Identify which cell holds the provided text, then report its (X, Y) central coordinate. 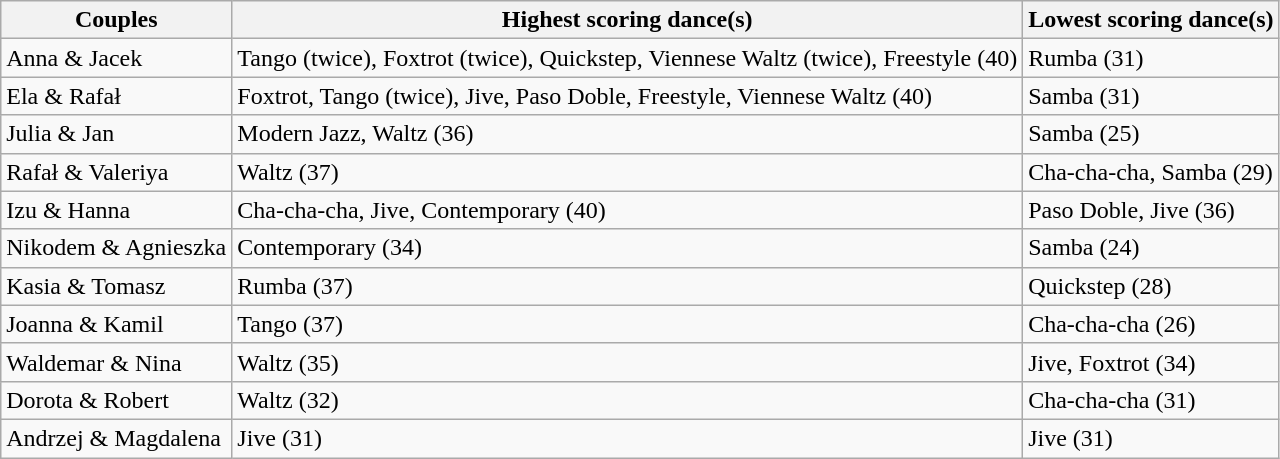
Contemporary (34) (628, 248)
Paso Doble, Jive (36) (1151, 210)
Samba (24) (1151, 248)
Couples (116, 20)
Rumba (37) (628, 286)
Tango (twice), Foxtrot (twice), Quickstep, Viennese Waltz (twice), Freestyle (40) (628, 58)
Julia & Jan (116, 134)
Kasia & Tomasz (116, 286)
Quickstep (28) (1151, 286)
Samba (25) (1151, 134)
Foxtrot, Tango (twice), Jive, Paso Doble, Freestyle, Viennese Waltz (40) (628, 96)
Waltz (35) (628, 362)
Cha-cha-cha, Jive, Contemporary (40) (628, 210)
Samba (31) (1151, 96)
Nikodem & Agnieszka (116, 248)
Andrzej & Magdalena (116, 438)
Jive, Foxtrot (34) (1151, 362)
Highest scoring dance(s) (628, 20)
Rafał & Valeriya (116, 172)
Izu & Hanna (116, 210)
Cha-cha-cha (31) (1151, 400)
Joanna & Kamil (116, 324)
Tango (37) (628, 324)
Waldemar & Nina (116, 362)
Anna & Jacek (116, 58)
Dorota & Robert (116, 400)
Waltz (32) (628, 400)
Modern Jazz, Waltz (36) (628, 134)
Cha-cha-cha (26) (1151, 324)
Rumba (31) (1151, 58)
Ela & Rafał (116, 96)
Lowest scoring dance(s) (1151, 20)
Waltz (37) (628, 172)
Cha-cha-cha, Samba (29) (1151, 172)
